Scan for the cell matching the given text and deliver its (X, Y) coordinate at center. 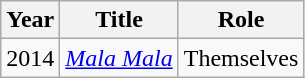
Year (30, 20)
Themselves (241, 58)
Title (119, 20)
Role (241, 20)
Mala Mala (119, 58)
2014 (30, 58)
